From the cell containing the given text, extract its center point as (X, Y) coordinate. 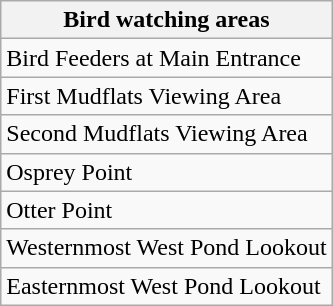
Second Mudflats Viewing Area (166, 134)
Otter Point (166, 210)
First Mudflats Viewing Area (166, 96)
Easternmost West Pond Lookout (166, 286)
Westernmost West Pond Lookout (166, 248)
Osprey Point (166, 172)
Bird watching areas (166, 20)
Bird Feeders at Main Entrance (166, 58)
